Find where the given text appears and provide that cell's center as (X, Y) coordinate. 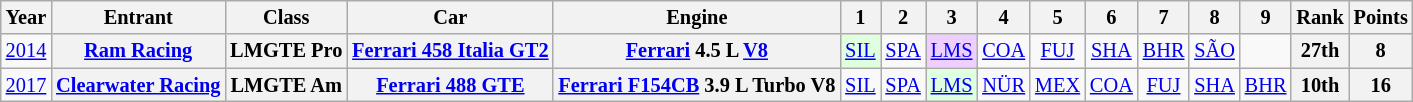
Entrant (138, 17)
2014 (26, 51)
Year (26, 17)
NÜR (1004, 85)
1 (860, 17)
5 (1058, 17)
10th (1320, 85)
2017 (26, 85)
4 (1004, 17)
LMGTE Am (286, 85)
2 (904, 17)
Class (286, 17)
Ferrari 458 Italia GT2 (450, 51)
Ferrari 488 GTE (450, 85)
27th (1320, 51)
9 (1266, 17)
Points (1381, 17)
6 (1112, 17)
SÃO (1214, 51)
7 (1164, 17)
Engine (696, 17)
LMGTE Pro (286, 51)
16 (1381, 85)
Ferrari F154CB 3.9 L Turbo V8 (696, 85)
Rank (1320, 17)
Ferrari 4.5 L V8 (696, 51)
Ram Racing (138, 51)
3 (952, 17)
Car (450, 17)
MEX (1058, 85)
Clearwater Racing (138, 85)
